Extract the [X, Y] coordinate from the center of the cell holding the provided text.  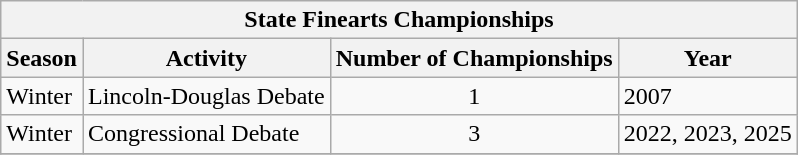
Activity [206, 58]
Congressional Debate [206, 134]
Lincoln-Douglas Debate [206, 96]
Number of Championships [474, 58]
Season [42, 58]
Year [708, 58]
2007 [708, 96]
1 [474, 96]
2022, 2023, 2025 [708, 134]
3 [474, 134]
State Finearts Championships [399, 20]
